For the text-containing cell, return its midpoint in [x, y] coordinate format. 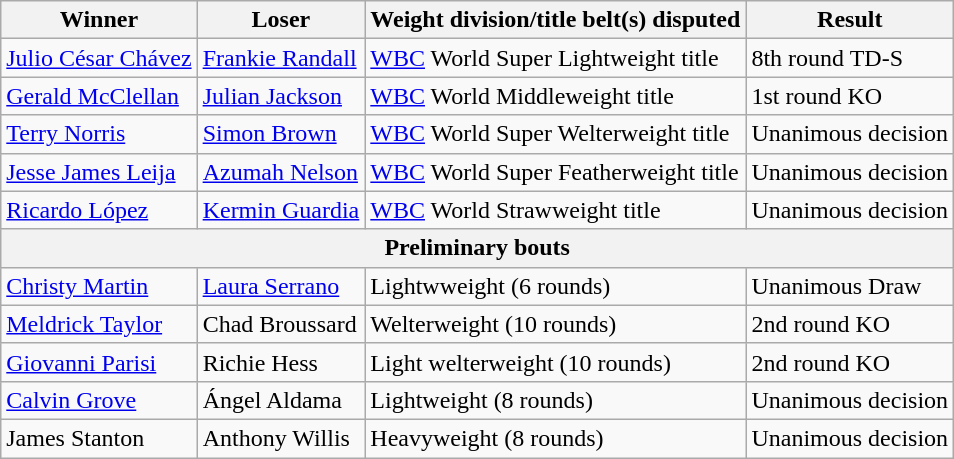
Result [850, 20]
1st round KO [850, 96]
James Stanton [99, 438]
Light welterweight (10 rounds) [556, 362]
8th round TD-S [850, 58]
Winner [99, 20]
Welterweight (10 rounds) [556, 324]
WBC World Middleweight title [556, 96]
Laura Serrano [281, 286]
Lightwweight (6 rounds) [556, 286]
Kermin Guardia [281, 210]
Julian Jackson [281, 96]
Julio César Chávez [99, 58]
Meldrick Taylor [99, 324]
Lightweight (8 rounds) [556, 400]
Weight division/title belt(s) disputed [556, 20]
Giovanni Parisi [99, 362]
Chad Broussard [281, 324]
Simon Brown [281, 134]
WBC World Strawweight title [556, 210]
Preliminary bouts [478, 248]
WBC World Super Lightweight title [556, 58]
Ángel Aldama [281, 400]
Richie Hess [281, 362]
WBC World Super Featherweight title [556, 172]
Calvin Grove [99, 400]
Gerald McClellan [99, 96]
WBC World Super Welterweight title [556, 134]
Anthony Willis [281, 438]
Frankie Randall [281, 58]
Heavyweight (8 rounds) [556, 438]
Loser [281, 20]
Christy Martin [99, 286]
Jesse James Leija [99, 172]
Terry Norris [99, 134]
Unanimous Draw [850, 286]
Ricardo López [99, 210]
Azumah Nelson [281, 172]
